From the cell containing the given text, extract its center point as (X, Y) coordinate. 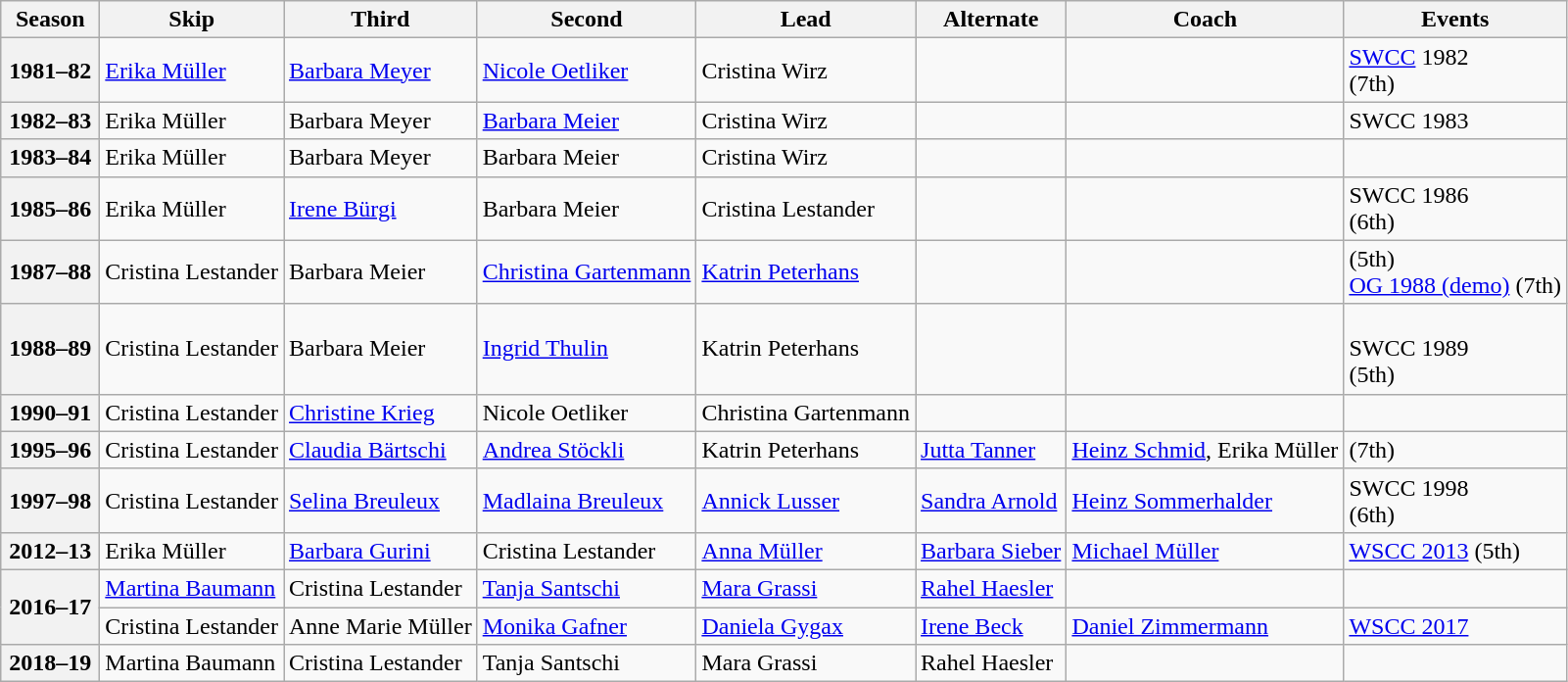
Alternate (991, 20)
SWCC 1986 (6th) (1455, 208)
Jutta Tanner (991, 450)
Heinz Schmid, Erika Müller (1205, 450)
SWCC 1989 (5th) (1455, 349)
Andrea Stöckli (587, 450)
Events (1455, 20)
2018–19 (51, 663)
Daniela Gygax (806, 626)
Skip (192, 20)
Selina Breuleux (381, 500)
1995–96 (51, 450)
2012–13 (51, 551)
WSCC 2017 (1455, 626)
1990–91 (51, 413)
Sandra Arnold (991, 500)
2016–17 (51, 607)
Barbara Sieber (991, 551)
SWCC 1982 (7th) (1455, 71)
WSCC 2013 (5th) (1455, 551)
Claudia Bärtschi (381, 450)
Irene Bürgi (381, 208)
Christine Krieg (381, 413)
Anna Müller (806, 551)
Madlaina Breuleux (587, 500)
1997–98 (51, 500)
Michael Müller (1205, 551)
Season (51, 20)
(5th)OG 1988 (demo) (7th) (1455, 272)
Coach (1205, 20)
Irene Beck (991, 626)
Second (587, 20)
1982–83 (51, 121)
Daniel Zimmermann (1205, 626)
Anne Marie Müller (381, 626)
SWCC 1983 (1455, 121)
(7th) (1455, 450)
Barbara Gurini (381, 551)
1987–88 (51, 272)
1988–89 (51, 349)
Monika Gafner (587, 626)
1985–86 (51, 208)
Heinz Sommerhalder (1205, 500)
Third (381, 20)
1983–84 (51, 158)
SWCC 1998 (6th) (1455, 500)
Annick Lusser (806, 500)
Ingrid Thulin (587, 349)
Lead (806, 20)
1981–82 (51, 71)
